Provide the [x, y] coordinate of the cell's center where the given text is located.  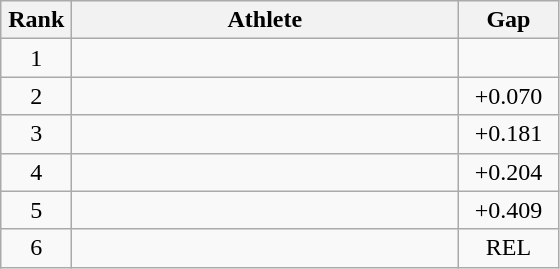
+0.070 [508, 96]
3 [36, 134]
1 [36, 58]
REL [508, 248]
Rank [36, 20]
6 [36, 248]
Athlete [265, 20]
2 [36, 96]
5 [36, 210]
+0.204 [508, 172]
Gap [508, 20]
+0.181 [508, 134]
+0.409 [508, 210]
4 [36, 172]
